Extract the [x, y] coordinate from the center of the cell holding the provided text.  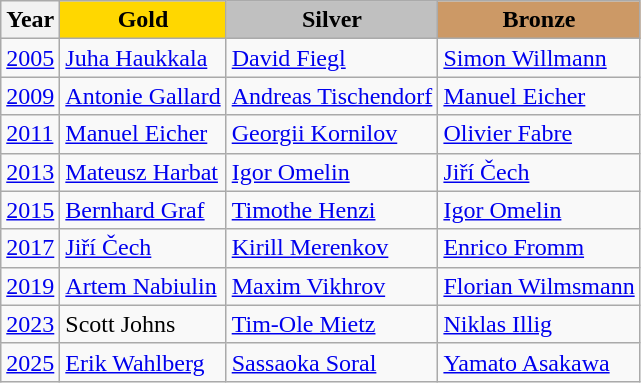
Olivier Fabre [539, 134]
Gold [143, 20]
2015 [30, 210]
2019 [30, 286]
Timothe Henzi [332, 210]
Georgii Kornilov [332, 134]
2017 [30, 248]
Mateusz Harbat [143, 172]
2011 [30, 134]
Year [30, 20]
Erik Wahlberg [143, 362]
Bernhard Graf [143, 210]
2013 [30, 172]
Sassaoka Soral [332, 362]
2009 [30, 96]
Juha Haukkala [143, 58]
Antonie Gallard [143, 96]
David Fiegl [332, 58]
Florian Wilmsmann [539, 286]
2023 [30, 324]
Yamato Asakawa [539, 362]
Silver [332, 20]
Kirill Merenkov [332, 248]
Simon Willmann [539, 58]
Artem Nabiulin [143, 286]
2005 [30, 58]
Enrico Fromm [539, 248]
Niklas Illig [539, 324]
2025 [30, 362]
Tim-Ole Mietz [332, 324]
Scott Johns [143, 324]
Maxim Vikhrov [332, 286]
Bronze [539, 20]
Andreas Tischendorf [332, 96]
